Find where the given text appears and provide that cell's center as (X, Y) coordinate. 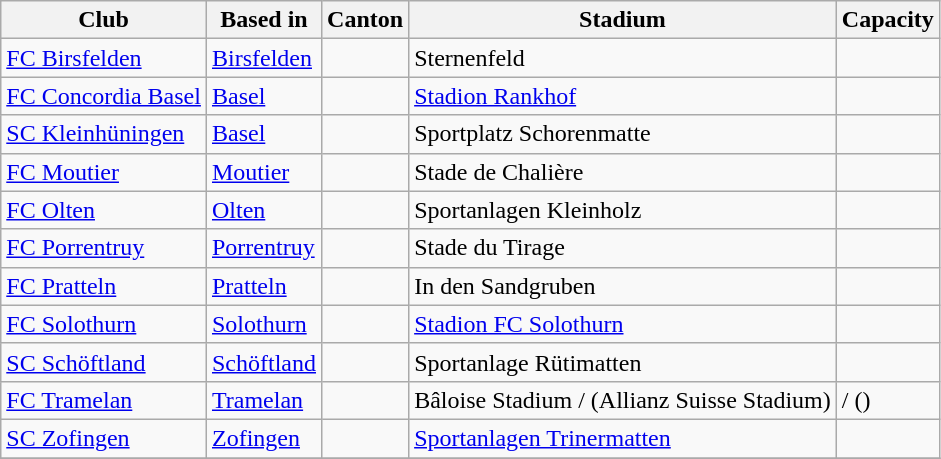
Sportanlagen Trinermatten (623, 438)
FC Porrentruy (104, 248)
FC Birsfelden (104, 58)
Solothurn (264, 324)
FC Solothurn (104, 324)
FC Olten (104, 210)
Club (104, 20)
FC Moutier (104, 172)
Pratteln (264, 286)
Birsfelden (264, 58)
Bâloise Stadium / (Allianz Suisse Stadium) (623, 400)
SC Zofingen (104, 438)
Sportanlage Rütimatten (623, 362)
Stadion Rankhof (623, 96)
FC Pratteln (104, 286)
Sportplatz Schorenmatte (623, 134)
Schöftland (264, 362)
Stadium (623, 20)
SC Schöftland (104, 362)
FC Concordia Basel (104, 96)
Porrentruy (264, 248)
Zofingen (264, 438)
Tramelan (264, 400)
Stadion FC Solothurn (623, 324)
Capacity (888, 20)
SC Kleinhüningen (104, 134)
Moutier (264, 172)
Stade du Tirage (623, 248)
Sternenfeld (623, 58)
FC Tramelan (104, 400)
Sportanlagen Kleinholz (623, 210)
In den Sandgruben (623, 286)
Stade de Chalière (623, 172)
Based in (264, 20)
Olten (264, 210)
Canton (366, 20)
/ () (888, 400)
